From the cell containing the given text, extract its center point as (X, Y) coordinate. 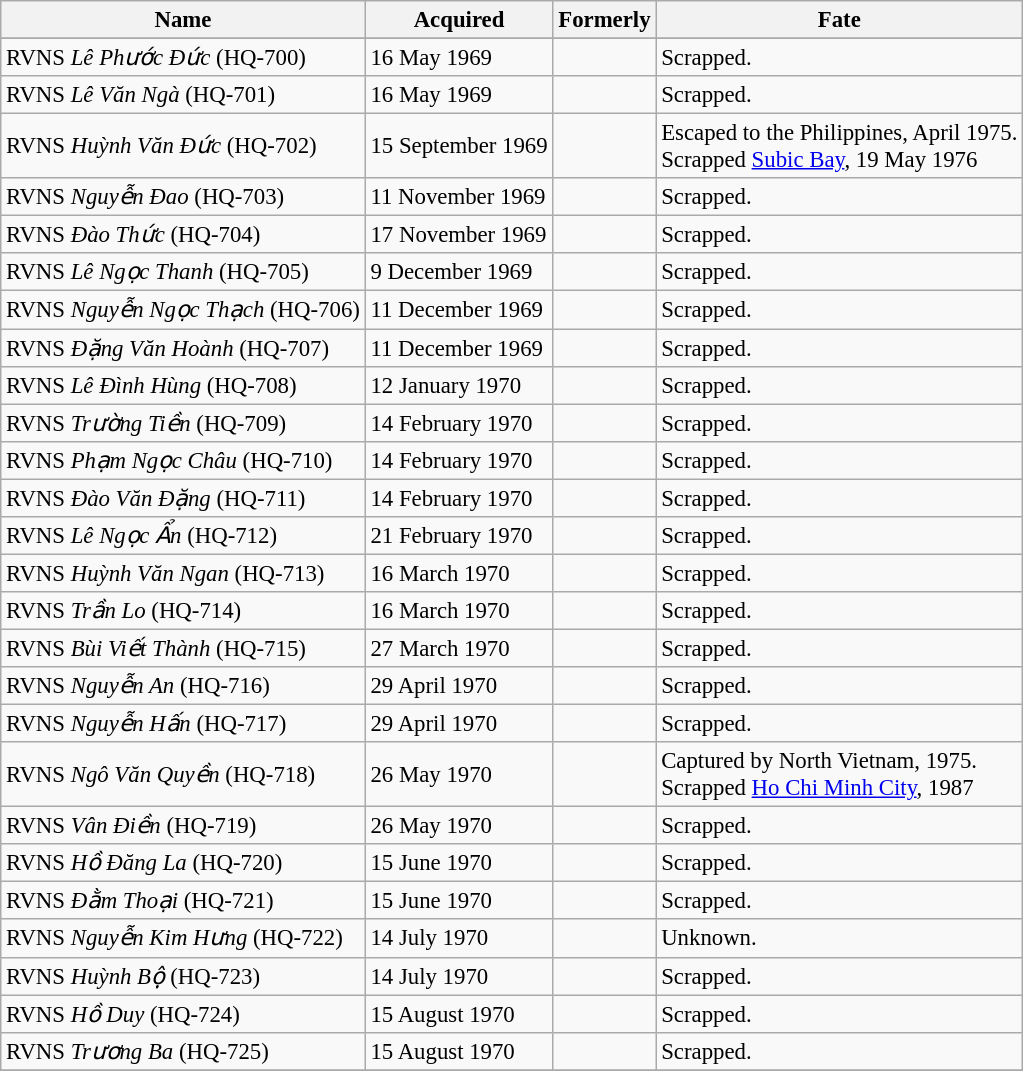
RVNS Phạm Ngọc Châu (HQ-710) (183, 460)
RVNS Hồ Duy (HQ-724) (183, 1014)
RVNS Ngô Văn Quyền (HQ-718) (183, 774)
RVNS Trần Lo (HQ-714) (183, 611)
RVNS Đào Văn Đặng (HQ-711) (183, 498)
RVNS Huỳnh Bộ (HQ-723) (183, 976)
Formerly (604, 20)
RVNS Lê Phước Đức (HQ-700) (183, 58)
RVNS Vân Điền (HQ-719) (183, 826)
27 March 1970 (459, 648)
12 January 1970 (459, 385)
RVNS Bùi Viết Thành (HQ-715) (183, 648)
15 September 1969 (459, 146)
RVNS Nguyễn An (HQ-716) (183, 686)
RVNS Lê Ngọc Thanh (HQ-705) (183, 273)
RVNS Nguyễn Hấn (HQ-717) (183, 724)
RVNS Đặng Văn Hoành (HQ-707) (183, 348)
Fate (840, 20)
RVNS Trương Ba (HQ-725) (183, 1051)
RVNS Trường Tiền (HQ-709) (183, 423)
21 February 1970 (459, 536)
RVNS Lê Ngọc Ẩn (HQ-712) (183, 536)
Name (183, 20)
RVNS Huỳnh Văn Đức (HQ-702) (183, 146)
Acquired (459, 20)
RVNS Nguyễn Kim Hưng (HQ-722) (183, 939)
Captured by North Vietnam, 1975.Scrapped Ho Chi Minh City, 1987 (840, 774)
RVNS Đằm Thoại (HQ-721) (183, 901)
Escaped to the Philippines, April 1975.Scrapped Subic Bay, 19 May 1976 (840, 146)
RVNS Nguyễn Ngọc Thạch (HQ-706) (183, 310)
9 December 1969 (459, 273)
RVNS Huỳnh Văn Ngan (HQ-713) (183, 573)
RVNS Đào Thức (HQ-704) (183, 235)
RVNS Lê Văn Ngà (HQ-701) (183, 95)
RVNS Hồ Đăng La (HQ-720) (183, 863)
RVNS Lê Đình Hùng (HQ-708) (183, 385)
RVNS Nguyễn Đao (HQ-703) (183, 197)
Unknown. (840, 939)
17 November 1969 (459, 235)
11 November 1969 (459, 197)
